Find where the given text appears and provide that cell's center as (X, Y) coordinate. 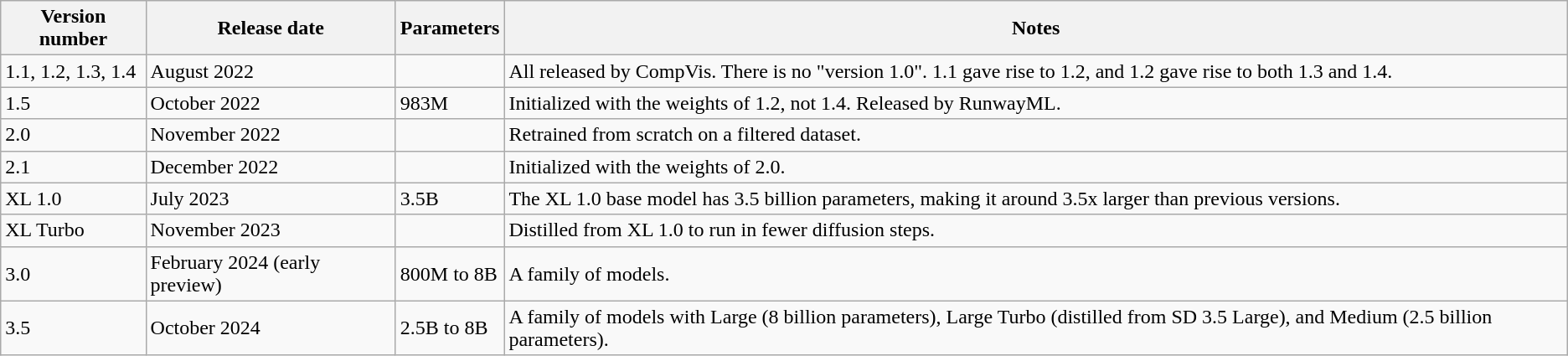
November 2022 (271, 135)
Retrained from scratch on a filtered dataset. (1035, 135)
Version number (74, 28)
1.1, 1.2, 1.3, 1.4 (74, 71)
February 2024 (early preview) (271, 273)
3.5 (74, 328)
October 2022 (271, 103)
3.5B (450, 199)
2.1 (74, 167)
2.0 (74, 135)
3.0 (74, 273)
November 2023 (271, 230)
Parameters (450, 28)
All released by CompVis. There is no "version 1.0". 1.1 gave rise to 1.2, and 1.2 gave rise to both 1.3 and 1.4. (1035, 71)
2.5B to 8B (450, 328)
983M (450, 103)
1.5 (74, 103)
Initialized with the weights of 1.2, not 1.4. Released by RunwayML. (1035, 103)
XL Turbo (74, 230)
The XL 1.0 base model has 3.5 billion parameters, making it around 3.5x larger than previous versions. (1035, 199)
A family of models with Large (8 billion parameters), Large Turbo (distilled from SD 3.5 Large), and Medium (2.5 billion parameters). (1035, 328)
A family of models. (1035, 273)
August 2022 (271, 71)
Distilled from XL 1.0 to run in fewer diffusion steps. (1035, 230)
800M to 8B (450, 273)
December 2022 (271, 167)
October 2024 (271, 328)
XL 1.0 (74, 199)
Initialized with the weights of 2.0. (1035, 167)
Notes (1035, 28)
July 2023 (271, 199)
Release date (271, 28)
